Extract the (X, Y) coordinate from the center of the cell holding the provided text.  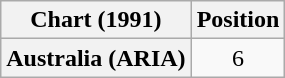
Chart (1991) (96, 20)
Australia (ARIA) (96, 58)
Position (238, 20)
6 (238, 58)
